Locate the cell with the specified text and output its [x, y] center coordinate. 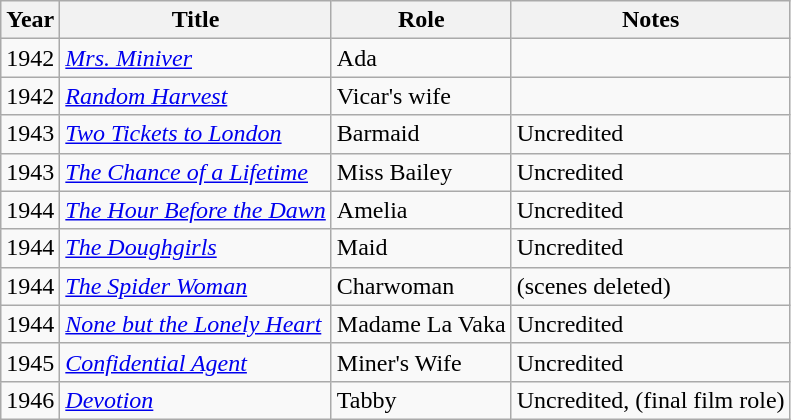
(scenes deleted) [650, 286]
Vicar's wife [421, 96]
Ada [421, 58]
Year [30, 20]
Tabby [421, 400]
Two Tickets to London [196, 134]
Miner's Wife [421, 362]
Mrs. Miniver [196, 58]
Amelia [421, 210]
None but the Lonely Heart [196, 324]
The Hour Before the Dawn [196, 210]
The Spider Woman [196, 286]
1946 [30, 400]
The Chance of a Lifetime [196, 172]
Maid [421, 248]
The Doughgirls [196, 248]
Devotion [196, 400]
Role [421, 20]
Confidential Agent [196, 362]
Random Harvest [196, 96]
Barmaid [421, 134]
Miss Bailey [421, 172]
Charwoman [421, 286]
Madame La Vaka [421, 324]
Notes [650, 20]
Title [196, 20]
1945 [30, 362]
Uncredited, (final film role) [650, 400]
